Identify which cell holds the provided text, then report its [X, Y] central coordinate. 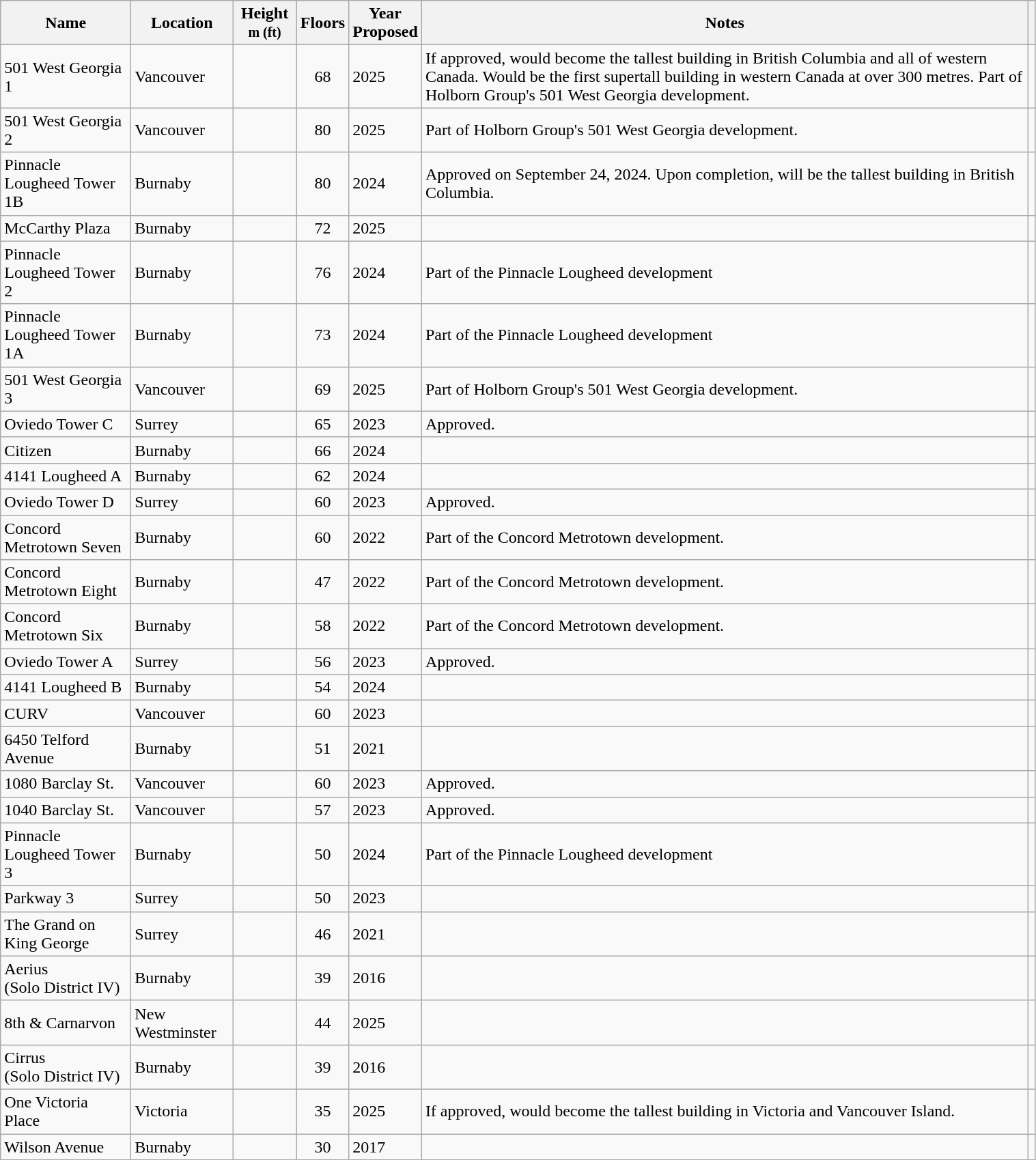
Year Proposed [385, 23]
The Grand on King George [66, 934]
65 [322, 424]
35 [322, 1112]
Pinnacle Lougheed Tower 1B [66, 184]
If approved, would become the tallest building in Victoria and Vancouver Island. [725, 1112]
Pinnacle Lougheed Tower 1A [66, 335]
Oviedo Tower D [66, 502]
44 [322, 1023]
4141 Lougheed B [66, 688]
76 [322, 272]
73 [322, 335]
501 West Georgia 2 [66, 130]
Concord Metrotown Six [66, 627]
46 [322, 934]
30 [322, 1146]
Name [66, 23]
6450 Telford Avenue [66, 748]
Citizen [66, 450]
47 [322, 582]
56 [322, 662]
Oviedo Tower C [66, 424]
1040 Barclay St. [66, 810]
McCarthy Plaza [66, 228]
54 [322, 688]
69 [322, 389]
501 West Georgia 1 [66, 76]
Location [182, 23]
58 [322, 627]
1080 Barclay St. [66, 784]
Cirrus(Solo District IV) [66, 1066]
Pinnacle Lougheed Tower 3 [66, 854]
Parkway 3 [66, 899]
Floors [322, 23]
2017 [385, 1146]
66 [322, 450]
68 [322, 76]
CURV [66, 713]
Approved on September 24, 2024. Upon completion, will be the tallest building in British Columbia. [725, 184]
Wilson Avenue [66, 1146]
Victoria [182, 1112]
8th & Carnarvon [66, 1023]
Oviedo Tower A [66, 662]
New Westminster [182, 1023]
51 [322, 748]
501 West Georgia 3 [66, 389]
Aerius(Solo District IV) [66, 978]
Pinnacle Lougheed Tower 2 [66, 272]
Notes [725, 23]
Concord Metrotown Eight [66, 582]
57 [322, 810]
4141 Lougheed A [66, 476]
One Victoria Place [66, 1112]
62 [322, 476]
72 [322, 228]
Concord Metrotown Seven [66, 537]
Heightm (ft) [265, 23]
